Output the [x, y] coordinate of the center of the cell containing the given text.  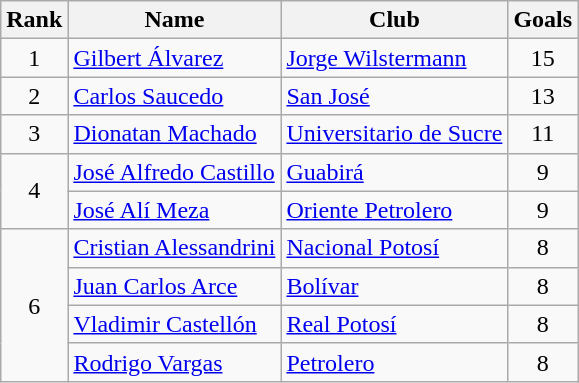
Name [174, 20]
Goals [543, 20]
Bolívar [394, 286]
1 [34, 58]
Universitario de Sucre [394, 134]
José Alfredo Castillo [174, 172]
Petrolero [394, 362]
Carlos Saucedo [174, 96]
Juan Carlos Arce [174, 286]
Cristian Alessandrini [174, 248]
Vladimir Castellón [174, 324]
Club [394, 20]
Real Potosí [394, 324]
Dionatan Machado [174, 134]
6 [34, 305]
Guabirá [394, 172]
Nacional Potosí [394, 248]
4 [34, 191]
Jorge Wilstermann [394, 58]
Gilbert Álvarez [174, 58]
Rank [34, 20]
Oriente Petrolero [394, 210]
15 [543, 58]
Rodrigo Vargas [174, 362]
3 [34, 134]
2 [34, 96]
José Alí Meza [174, 210]
13 [543, 96]
San José [394, 96]
11 [543, 134]
